Extract the (X, Y) coordinate from the center of the cell holding the provided text.  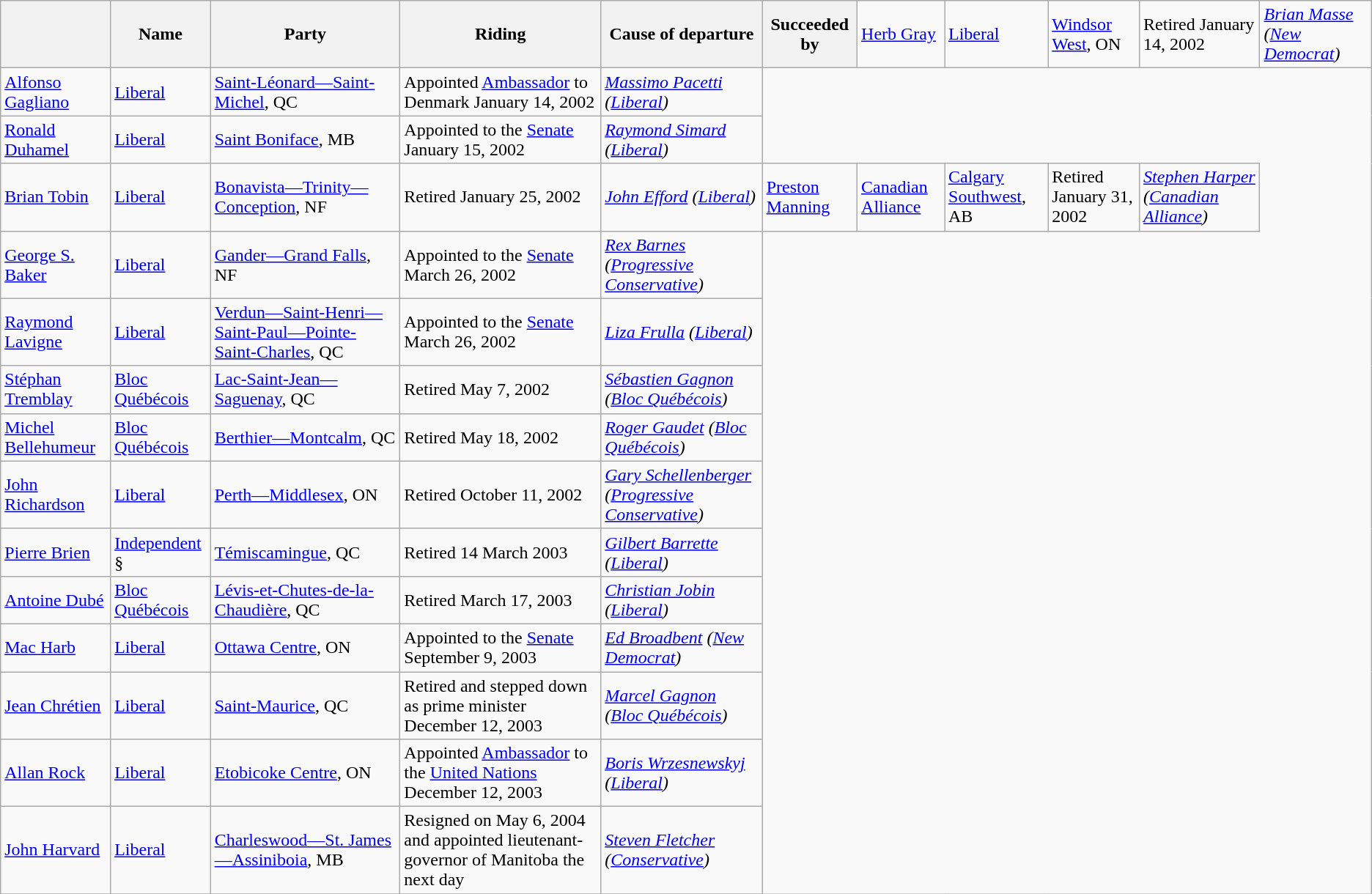
Retired May 7, 2002 (501, 390)
Retired January 25, 2002 (501, 197)
Brian Masse (New Democrat) (1316, 34)
Raymond Lavigne (56, 332)
Name (161, 34)
Michel Bellehumeur (56, 437)
Retired and stepped down as prime minister December 12, 2003 (501, 705)
Appointed to the Senate September 9, 2003 (501, 648)
Resigned on May 6, 2004 and appointed lieutenant-governor of Manitoba the next day (501, 850)
Boris Wrzesnewskyj (Liberal) (682, 773)
Roger Gaudet (Bloc Québécois) (682, 437)
Stéphan Tremblay (56, 390)
Témiscamingue, QC (305, 553)
Steven Fletcher (Conservative) (682, 850)
Appointed Ambassador to the United Nations December 12, 2003 (501, 773)
John Richardson (56, 495)
Stephen Harper (Canadian Alliance) (1200, 197)
Antoine Dubé (56, 599)
Retired May 18, 2002 (501, 437)
Berthier—Montcalm, QC (305, 437)
Saint-Léonard—Saint-Michel, QC (305, 92)
Retired 14 March 2003 (501, 553)
Mac Harb (56, 648)
Cause of departure (682, 34)
Retired October 11, 2002 (501, 495)
Ronald Duhamel (56, 139)
John Harvard (56, 850)
Verdun—Saint-Henri—Saint-Paul—Pointe-Saint-Charles, QC (305, 332)
Christian Jobin (Liberal) (682, 599)
Lévis-et-Chutes-de-la-Chaudière, QC (305, 599)
Sébastien Gagnon (Bloc Québécois) (682, 390)
Alfonso Gagliano (56, 92)
Appointed to the Senate January 15, 2002 (501, 139)
Etobicoke Centre, ON (305, 773)
Appointed Ambassador to Denmark January 14, 2002 (501, 92)
Bonavista—Trinity—Conception, NF (305, 197)
John Efford (Liberal) (682, 197)
Ottawa Centre, ON (305, 648)
Gilbert Barrette (Liberal) (682, 553)
Saint Boniface, MB (305, 139)
Riding (501, 34)
Saint-Maurice, QC (305, 705)
Jean Chrétien (56, 705)
Preston Manning (809, 197)
Canadian Alliance (901, 197)
Gary Schellenberger (Progressive Conservative) (682, 495)
Retired March 17, 2003 (501, 599)
Perth—Middlesex, ON (305, 495)
Pierre Brien (56, 553)
Allan Rock (56, 773)
Herb Gray (901, 34)
Rex Barnes (Progressive Conservative) (682, 265)
George S. Baker (56, 265)
Liza Frulla (Liberal) (682, 332)
Charleswood—St. James—Assiniboia, MB (305, 850)
Windsor West, ON (1093, 34)
Calgary Southwest, AB (995, 197)
Ed Broadbent (New Democrat) (682, 648)
Gander—Grand Falls, NF (305, 265)
Retired January 31, 2002 (1093, 197)
Party (305, 34)
Succeeded by (809, 34)
Brian Tobin (56, 197)
Marcel Gagnon (Bloc Québécois) (682, 705)
Massimo Pacetti (Liberal) (682, 92)
Raymond Simard (Liberal) (682, 139)
Independent § (161, 553)
Lac-Saint-Jean—Saguenay, QC (305, 390)
Retired January 14, 2002 (1200, 34)
